Provide the (x, y) coordinate of the cell's center where the given text is located.  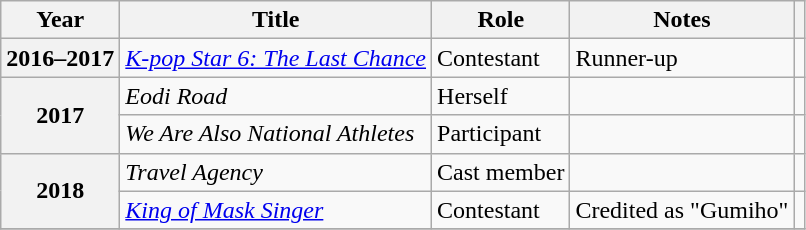
Travel Agency (276, 172)
Eodi Road (276, 96)
2016–2017 (60, 58)
Credited as "Gumiho" (682, 210)
Participant (501, 134)
K-pop Star 6: The Last Chance (276, 58)
Runner-up (682, 58)
Role (501, 20)
Title (276, 20)
2018 (60, 191)
Cast member (501, 172)
2017 (60, 115)
Herself (501, 96)
Notes (682, 20)
King of Mask Singer (276, 210)
Year (60, 20)
We Are Also National Athletes (276, 134)
